Detect which cell encompasses the target text, then output its [X, Y] center coordinate. 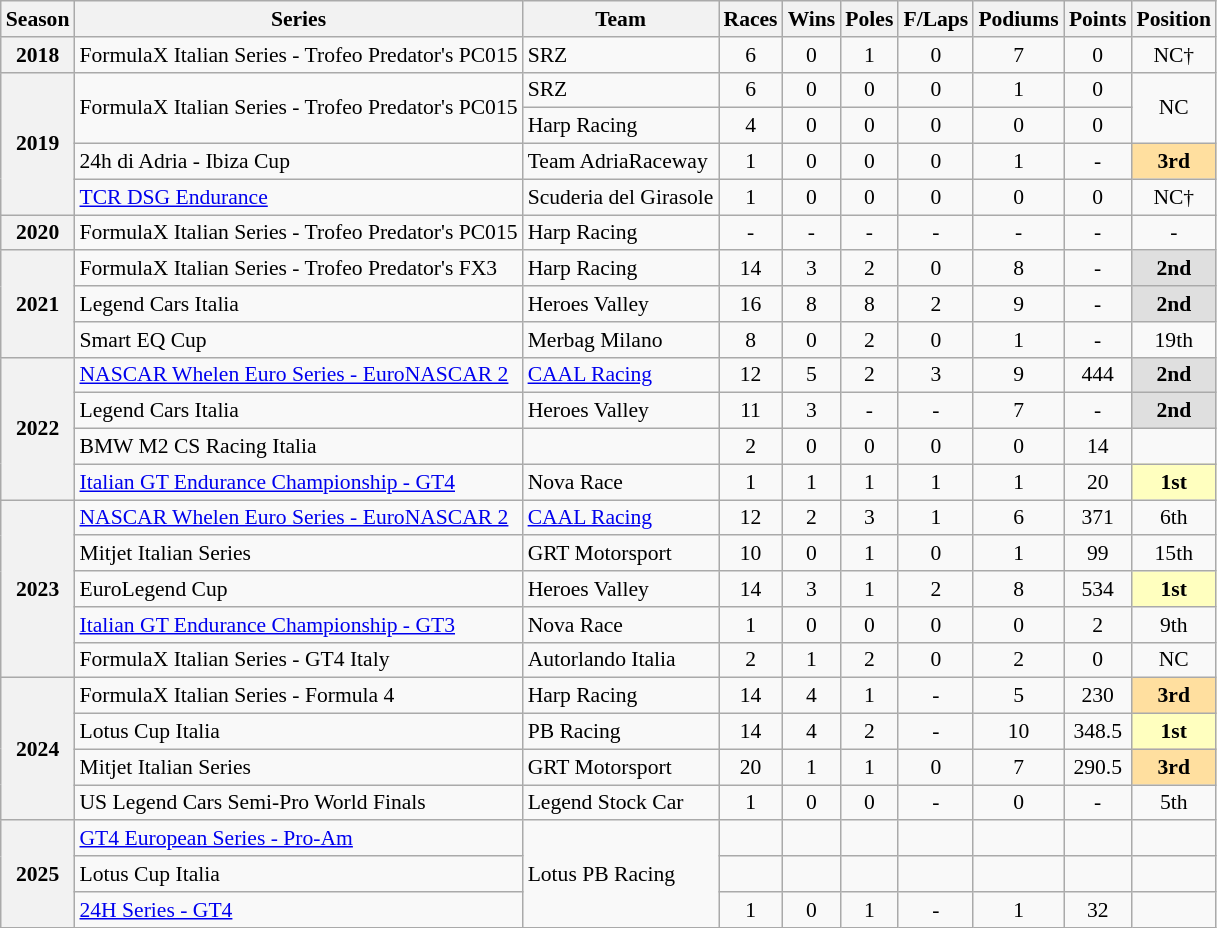
GT4 European Series - Pro-Am [298, 839]
19th [1174, 340]
EuroLegend Cup [298, 589]
BMW M2 CS Racing Italia [298, 447]
32 [1098, 910]
2020 [38, 233]
6th [1174, 518]
Points [1098, 19]
371 [1098, 518]
Legend Stock Car [621, 803]
Italian GT Endurance Championship - GT4 [298, 482]
Races [750, 19]
230 [1098, 696]
Podiums [1018, 19]
24H Series - GT4 [298, 910]
2021 [38, 304]
Team [621, 19]
US Legend Cars Semi-Pro World Finals [298, 803]
FormulaX Italian Series - Trofeo Predator's FX3 [298, 269]
Lotus PB Racing [621, 874]
FormulaX Italian Series - GT4 Italy [298, 660]
Italian GT Endurance Championship - GT3 [298, 625]
Autorlando Italia [621, 660]
290.5 [1098, 767]
348.5 [1098, 732]
2024 [38, 749]
F/Laps [936, 19]
2019 [38, 143]
2023 [38, 589]
2022 [38, 428]
15th [1174, 554]
99 [1098, 554]
Position [1174, 19]
Smart EQ Cup [298, 340]
5th [1174, 803]
9th [1174, 625]
534 [1098, 589]
Season [38, 19]
Poles [869, 19]
FormulaX Italian Series - Formula 4 [298, 696]
24h di Adria - Ibiza Cup [298, 162]
Merbag Milano [621, 340]
Scuderia del Girasole [621, 197]
2018 [38, 55]
Wins [812, 19]
444 [1098, 375]
PB Racing [621, 732]
2025 [38, 874]
TCR DSG Endurance [298, 197]
16 [750, 304]
Series [298, 19]
11 [750, 411]
Team AdriaRaceway [621, 162]
